Provide the [x, y] coordinate of the cell's center where the given text is located.  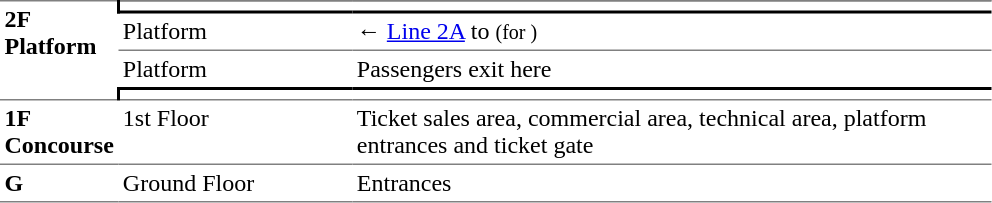
Entrances [672, 183]
Ground Floor [235, 183]
G [59, 183]
Passengers exit here [672, 69]
← Line 2A to (for ) [672, 31]
1FConcourse [59, 132]
2FPlatform [59, 50]
Ticket sales area, commercial area, technical area, platform entrances and ticket gate [672, 132]
1st Floor [235, 132]
